Determine the (X, Y) coordinate at the center of the cell enclosing the given text.  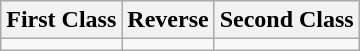
Second Class (286, 20)
First Class (62, 20)
Reverse (168, 20)
